Search for the cell housing the specified text and yield its [X, Y] center coordinate. 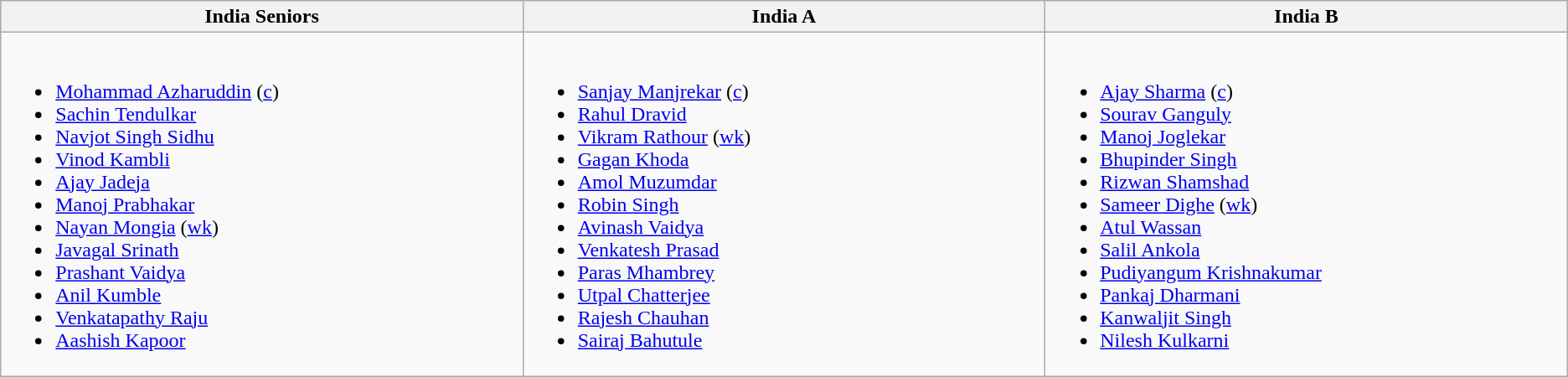
India B [1307, 17]
India Seniors [261, 17]
India A [784, 17]
